Locate the cell with the specified text and output its [x, y] center coordinate. 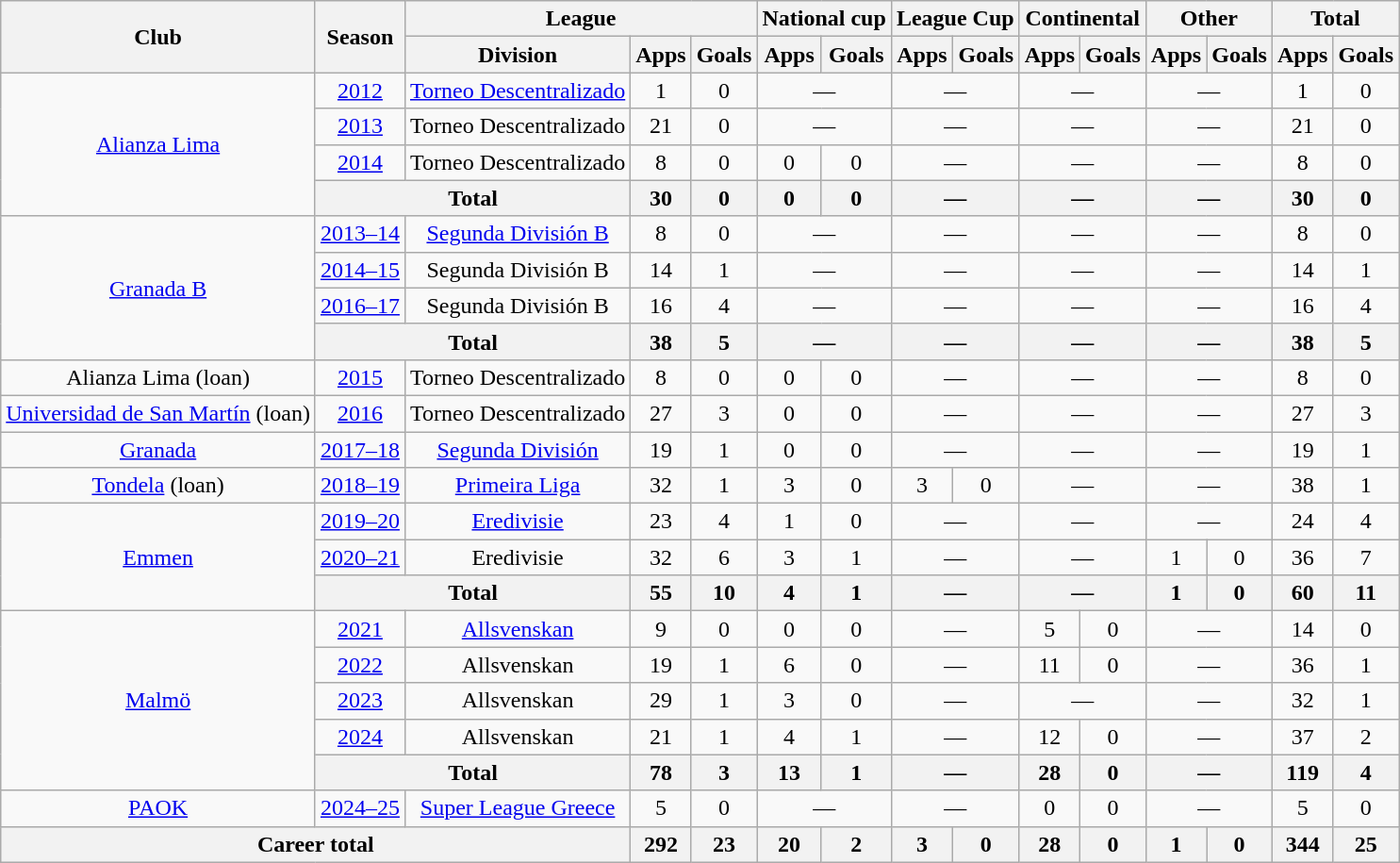
2016–17 [360, 306]
2014 [360, 162]
60 [1302, 593]
2014–15 [360, 270]
2016 [360, 413]
PAOK [158, 808]
2017–18 [360, 450]
29 [661, 701]
Tondela (loan) [158, 486]
2024–25 [360, 808]
344 [1302, 844]
2015 [360, 377]
9 [661, 629]
2022 [360, 665]
Granada B [158, 288]
7 [1366, 557]
2012 [360, 91]
292 [661, 844]
Malmö [158, 701]
2020–21 [360, 557]
2013–14 [360, 234]
Division [517, 55]
Emmen [158, 557]
Alianza Lima [158, 144]
Alianza Lima (loan) [158, 377]
Season [360, 37]
Primeira Liga [517, 486]
2013 [360, 126]
55 [661, 593]
Granada [158, 450]
78 [661, 772]
2018–19 [360, 486]
25 [1366, 844]
Universidad de San Martín (loan) [158, 413]
Super League Greece [517, 808]
12 [1049, 737]
Club [158, 37]
20 [789, 844]
2019–20 [360, 522]
10 [724, 593]
2024 [360, 737]
2023 [360, 701]
League [581, 19]
Continental [1082, 19]
National cup [824, 19]
37 [1302, 737]
Career total [316, 844]
2021 [360, 629]
Other [1209, 19]
Segunda División [517, 450]
13 [789, 772]
League Cup [955, 19]
119 [1302, 772]
24 [1302, 522]
